Determine the (X, Y) coordinate at the center of the cell enclosing the given text.  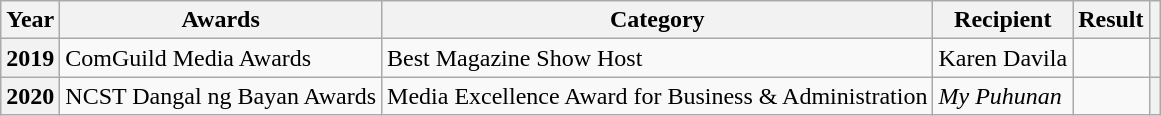
Media Excellence Award for Business & Administration (658, 96)
Karen Davila (1003, 58)
Recipient (1003, 20)
2020 (30, 96)
My Puhunan (1003, 96)
ComGuild Media Awards (221, 58)
Result (1111, 20)
2019 (30, 58)
Year (30, 20)
Category (658, 20)
NCST Dangal ng Bayan Awards (221, 96)
Best Magazine Show Host (658, 58)
Awards (221, 20)
